Scan for the cell matching the given text and deliver its [X, Y] coordinate at center. 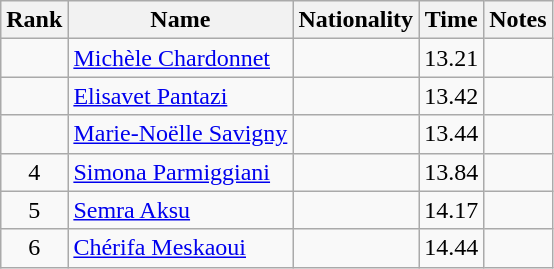
Semra Aksu [180, 210]
Rank [34, 20]
Time [452, 20]
Marie-Noëlle Savigny [180, 134]
Simona Parmiggiani [180, 172]
Notes [518, 20]
6 [34, 248]
13.42 [452, 96]
4 [34, 172]
13.21 [452, 58]
13.84 [452, 172]
Nationality [356, 20]
Elisavet Pantazi [180, 96]
5 [34, 210]
Name [180, 20]
14.17 [452, 210]
Michèle Chardonnet [180, 58]
Chérifa Meskaoui [180, 248]
13.44 [452, 134]
14.44 [452, 248]
